Search for the cell housing the specified text and yield its (X, Y) center coordinate. 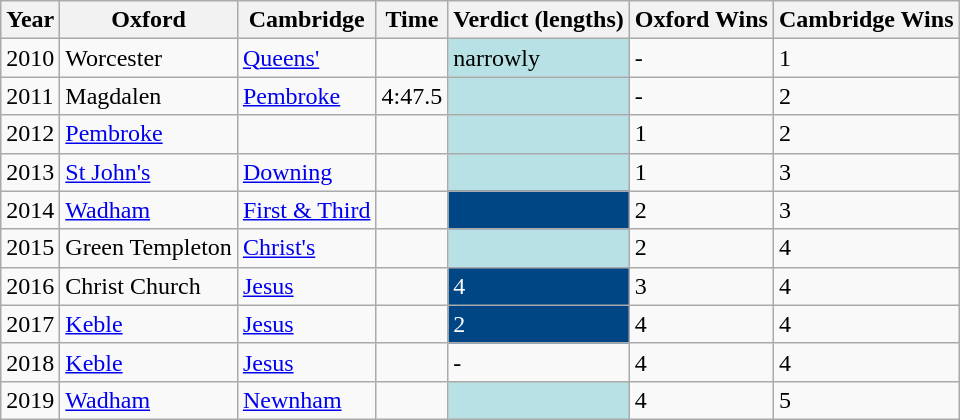
2017 (30, 324)
5 (866, 400)
2016 (30, 286)
Christ Church (149, 286)
2010 (30, 58)
Year (30, 20)
2013 (30, 172)
4:47.5 (412, 96)
Worcester (149, 58)
2018 (30, 362)
Time (412, 20)
St John's (149, 172)
2015 (30, 248)
2019 (30, 400)
Downing (306, 172)
2011 (30, 96)
narrowly (539, 58)
Green Templeton (149, 248)
First & Third (306, 210)
Christ's (306, 248)
Cambridge Wins (866, 20)
Oxford Wins (701, 20)
Newnham (306, 400)
Queens' (306, 58)
Magdalen (149, 96)
2012 (30, 134)
Cambridge (306, 20)
Verdict (lengths) (539, 20)
Oxford (149, 20)
2014 (30, 210)
